Locate the cell with the specified text and output its [x, y] center coordinate. 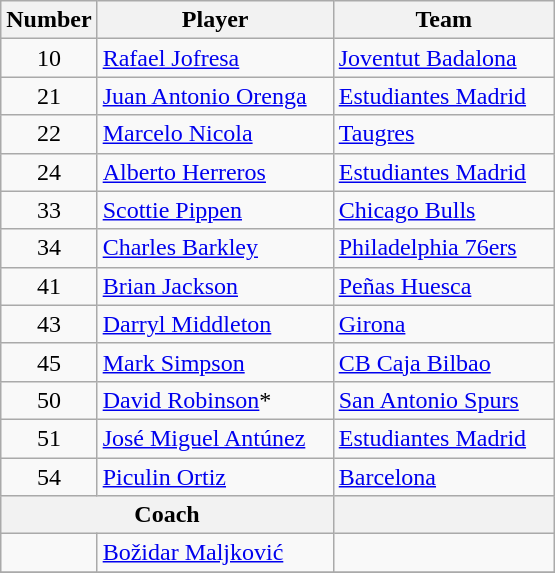
Joventut Badalona [444, 58]
Taugres [444, 134]
43 [49, 324]
Coach [167, 515]
Girona [444, 324]
Charles Barkley [215, 248]
51 [49, 438]
Chicago Bulls [444, 210]
Božidar Maljković [215, 553]
Mark Simpson [215, 362]
Player [215, 20]
50 [49, 400]
Darryl Middleton [215, 324]
34 [49, 248]
Marcelo Nicola [215, 134]
Number [49, 20]
24 [49, 172]
Rafael Jofresa [215, 58]
45 [49, 362]
10 [49, 58]
CB Caja Bilbao [444, 362]
David Robinson* [215, 400]
21 [49, 96]
41 [49, 286]
Peñas Huesca [444, 286]
Barcelona [444, 477]
Alberto Herreros [215, 172]
San Antonio Spurs [444, 400]
Team [444, 20]
Juan Antonio Orenga [215, 96]
Piculin Ortiz [215, 477]
Brian Jackson [215, 286]
Philadelphia 76ers [444, 248]
José Miguel Antúnez [215, 438]
33 [49, 210]
54 [49, 477]
Scottie Pippen [215, 210]
22 [49, 134]
